Detect which cell encompasses the target text, then output its (x, y) center coordinate. 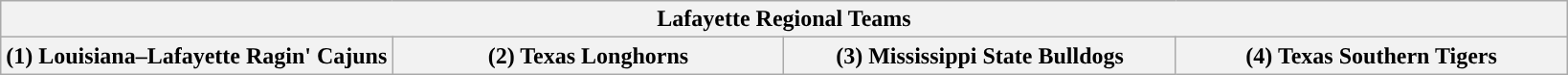
(3) Mississippi State Bulldogs (980, 56)
(2) Texas Longhorns (588, 56)
(1) Louisiana–Lafayette Ragin' Cajuns (197, 56)
(4) Texas Southern Tigers (1371, 56)
Lafayette Regional Teams (784, 19)
